Identify which cell holds the provided text, then report its [X, Y] central coordinate. 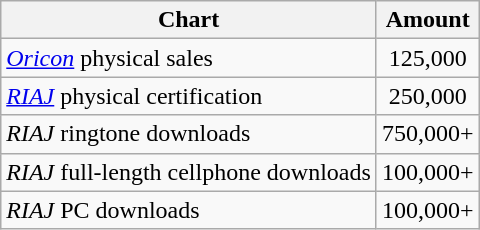
RIAJ physical certification [189, 96]
Chart [189, 20]
Oricon physical sales [189, 58]
RIAJ PC downloads [189, 210]
250,000 [428, 96]
RIAJ full-length cellphone downloads [189, 172]
125,000 [428, 58]
750,000+ [428, 134]
Amount [428, 20]
RIAJ ringtone downloads [189, 134]
